Detect which cell encompasses the target text, then output its (x, y) center coordinate. 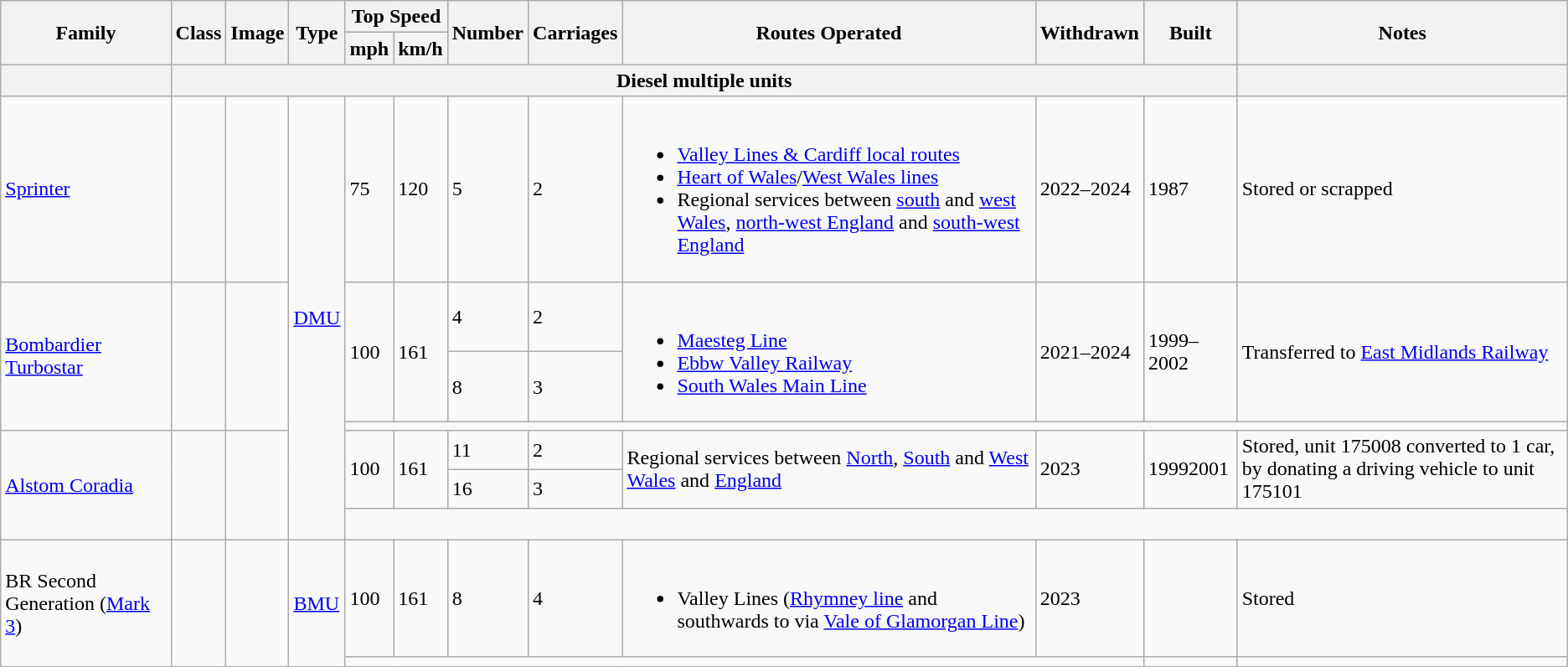
Image (258, 33)
Built (1190, 33)
Carriages (575, 33)
11 (487, 450)
1999–2002 (1190, 352)
Top Speed (396, 17)
Family (85, 33)
Diesel multiple units (704, 80)
Stored or scrapped (1402, 189)
Bombardier Turbostar (85, 356)
Number (487, 33)
Withdrawn (1089, 33)
Transferred to East Midlands Railway (1402, 352)
120 (420, 189)
km/h (420, 49)
BMU (317, 603)
Valley Lines (Rhymney line and southwards to via Vale of Glamorgan Line) (829, 598)
Stored (1402, 598)
Maesteg LineEbbw Valley RailwaySouth Wales Main Line (829, 352)
Routes Operated (829, 33)
Sprinter (85, 189)
1987 (1190, 189)
75 (369, 189)
16 (487, 489)
BR Second Generation (Mark 3) (85, 603)
Type (317, 33)
2021–2024 (1089, 352)
mph (369, 49)
5 (487, 189)
Class (199, 33)
Regional services between North, South and West Wales and England (829, 469)
Stored, unit 175008 converted to 1 car, by donating a driving vehicle to unit 175101 (1402, 469)
Notes (1402, 33)
19992001 (1190, 469)
Alstom Coradia (85, 485)
2022–2024 (1089, 189)
DMU (317, 318)
